Return the (x, y) coordinate for the center point of the cell that contains the specified text.  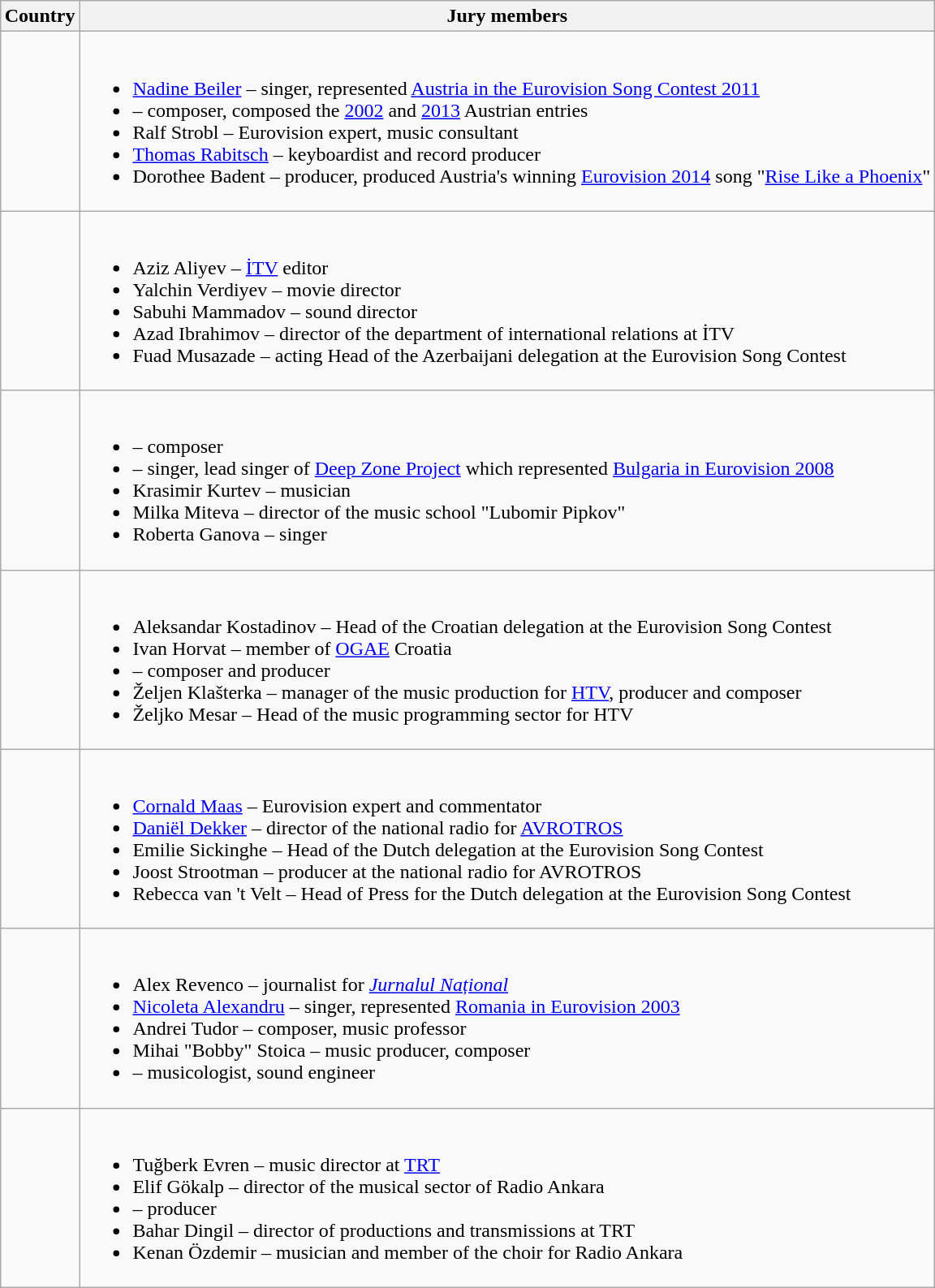
Jury members (507, 16)
Country (40, 16)
